Find where the given text appears and provide that cell's center as (X, Y) coordinate. 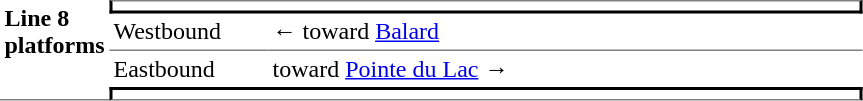
Westbound (188, 33)
Line 8 platforms (54, 50)
← toward Balard (565, 33)
Eastbound (188, 69)
toward Pointe du Lac → (565, 69)
